Provide the [x, y] coordinate of the cell's center where the given text is located.  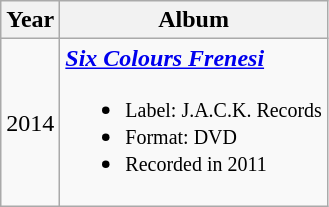
Six Colours FrenesiLabel: J.A.C.K. RecordsFormat: DVDRecorded in 2011 [194, 122]
Year [30, 20]
Album [194, 20]
2014 [30, 122]
